Identify which cell holds the provided text, then report its [X, Y] central coordinate. 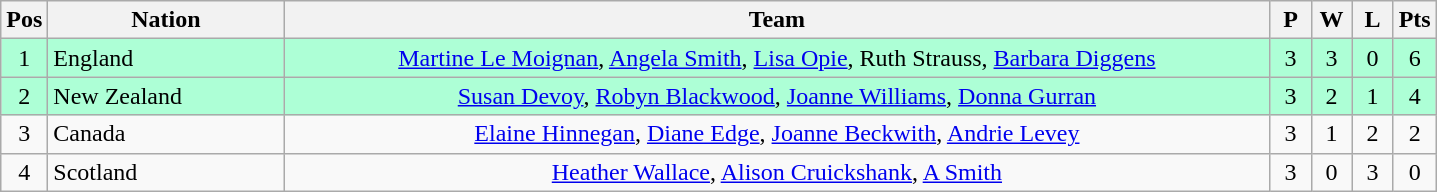
L [1372, 20]
Team [777, 20]
Heather Wallace, Alison Cruickshank, A Smith [777, 172]
P [1290, 20]
Susan Devoy, Robyn Blackwood, Joanne Williams, Donna Gurran [777, 96]
Martine Le Moignan, Angela Smith, Lisa Opie, Ruth Strauss, Barbara Diggens [777, 58]
Pts [1414, 20]
6 [1414, 58]
Canada [166, 134]
Elaine Hinnegan, Diane Edge, Joanne Beckwith, Andrie Levey [777, 134]
England [166, 58]
Scotland [166, 172]
Nation [166, 20]
New Zealand [166, 96]
Pos [24, 20]
W [1332, 20]
